Scan for the cell matching the given text and deliver its [X, Y] coordinate at center. 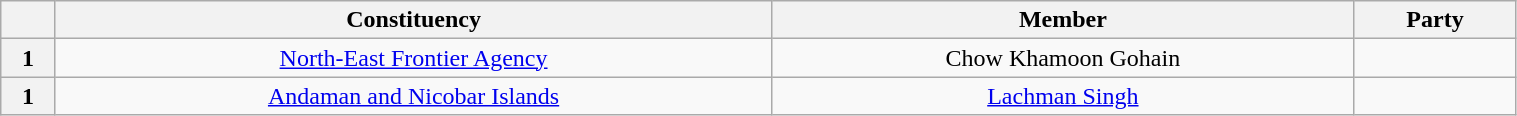
Lachman Singh [1063, 96]
North-East Frontier Agency [413, 58]
Party [1435, 20]
Chow Khamoon Gohain [1063, 58]
Andaman and Nicobar Islands [413, 96]
Member [1063, 20]
Constituency [413, 20]
